Output the [X, Y] coordinate of the center of the cell containing the given text.  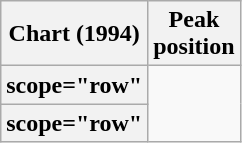
Peakposition [194, 34]
Chart (1994) [74, 34]
